Locate the cell with the specified text and output its (x, y) center coordinate. 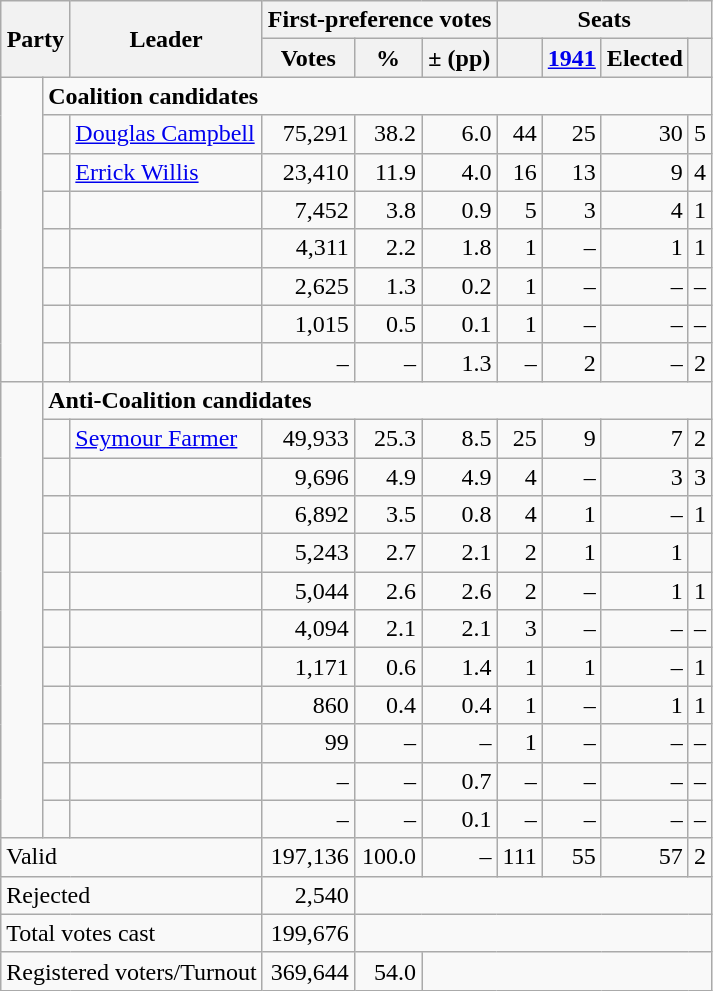
Douglas Campbell (166, 134)
7,452 (308, 210)
Valid (132, 857)
11.9 (388, 172)
99 (308, 743)
Seymour Farmer (166, 438)
197,136 (308, 857)
First-preference votes (380, 20)
100.0 (388, 857)
Votes (308, 58)
75,291 (308, 134)
199,676 (308, 933)
Anti-Coalition candidates (378, 400)
6.0 (460, 134)
0.2 (460, 286)
55 (572, 857)
Rejected (132, 895)
0.5 (388, 324)
Party (36, 39)
0.9 (460, 210)
4,094 (308, 629)
1,171 (308, 667)
49,933 (308, 438)
Leader (166, 39)
5,044 (308, 591)
Seats (604, 20)
7 (644, 438)
54.0 (388, 971)
2,540 (308, 895)
5,243 (308, 553)
Total votes cast (132, 933)
13 (572, 172)
30 (644, 134)
± (pp) (460, 58)
3.8 (388, 210)
2.2 (388, 248)
1.8 (460, 248)
8.5 (460, 438)
Errick Willis (166, 172)
6,892 (308, 515)
860 (308, 705)
44 (520, 134)
Registered voters/Turnout (132, 971)
2,625 (308, 286)
2.7 (388, 553)
3.5 (388, 515)
9,696 (308, 477)
57 (644, 857)
0.7 (460, 781)
Elected (644, 58)
16 (520, 172)
25.3 (388, 438)
4.0 (460, 172)
1.4 (460, 667)
38.2 (388, 134)
% (388, 58)
1941 (572, 58)
0.6 (388, 667)
1,015 (308, 324)
0.8 (460, 515)
23,410 (308, 172)
111 (520, 857)
4,311 (308, 248)
Coalition candidates (378, 96)
369,644 (308, 971)
